Output the [X, Y] coordinate of the center of the cell containing the given text.  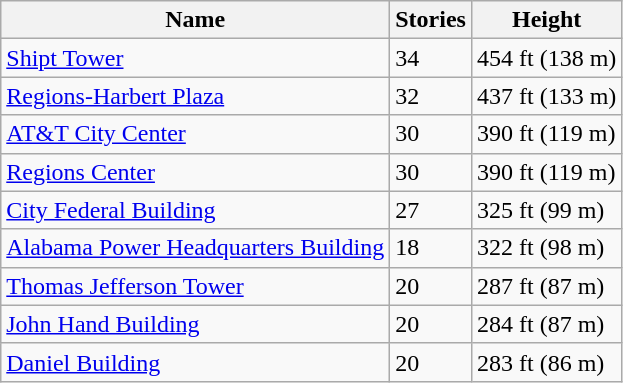
437 ft (133 m) [546, 96]
284 ft (87 m) [546, 324]
Thomas Jefferson Tower [196, 286]
Regions Center [196, 172]
34 [431, 58]
Alabama Power Headquarters Building [196, 248]
Regions-Harbert Plaza [196, 96]
322 ft (98 m) [546, 248]
32 [431, 96]
John Hand Building [196, 324]
283 ft (86 m) [546, 362]
Daniel Building [196, 362]
Stories [431, 20]
Shipt Tower [196, 58]
287 ft (87 m) [546, 286]
27 [431, 210]
City Federal Building [196, 210]
Height [546, 20]
AT&T City Center [196, 134]
325 ft (99 m) [546, 210]
Name [196, 20]
454 ft (138 m) [546, 58]
18 [431, 248]
